Determine the [x, y] coordinate at the center of the cell enclosing the given text.  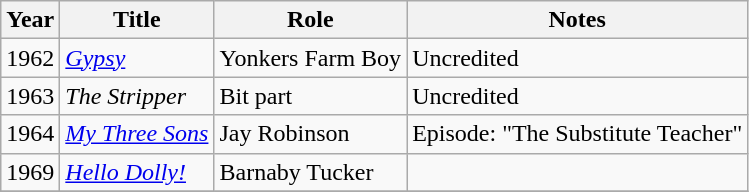
Notes [578, 20]
1962 [30, 58]
1963 [30, 96]
1964 [30, 134]
1969 [30, 172]
Title [137, 20]
Bit part [310, 96]
Year [30, 20]
Role [310, 20]
Yonkers Farm Boy [310, 58]
My Three Sons [137, 134]
Hello Dolly! [137, 172]
Gypsy [137, 58]
Barnaby Tucker [310, 172]
Episode: "The Substitute Teacher" [578, 134]
Jay Robinson [310, 134]
The Stripper [137, 96]
